Pinpoint the cell where the given text exists, returning its [x, y] midpoint coordinate. 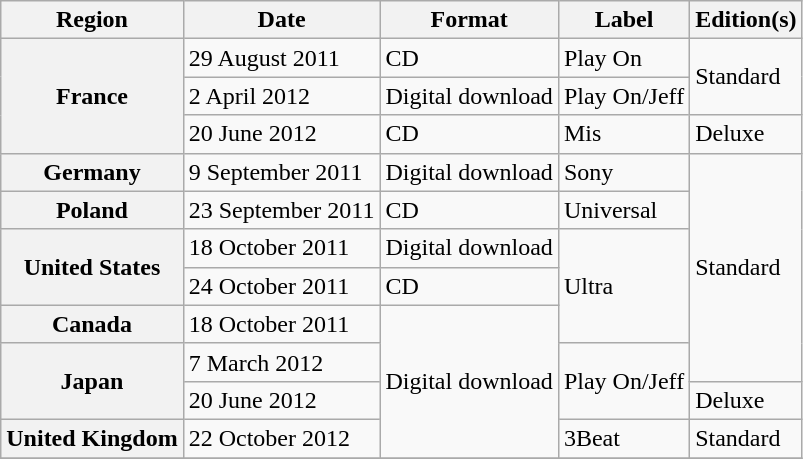
United Kingdom [92, 438]
29 August 2011 [282, 58]
Poland [92, 210]
Mis [624, 134]
3Beat [624, 438]
2 April 2012 [282, 96]
Canada [92, 324]
Format [469, 20]
9 September 2011 [282, 172]
Date [282, 20]
22 October 2012 [282, 438]
United States [92, 267]
Edition(s) [746, 20]
23 September 2011 [282, 210]
Ultra [624, 286]
Japan [92, 381]
Label [624, 20]
Play On [624, 58]
Universal [624, 210]
Sony [624, 172]
7 March 2012 [282, 362]
France [92, 96]
24 October 2011 [282, 286]
Germany [92, 172]
Region [92, 20]
